Search for the cell housing the specified text and yield its [x, y] center coordinate. 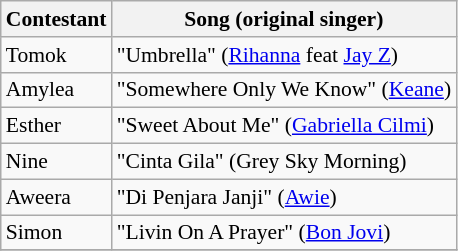
"Umbrella" (Rihanna feat Jay Z) [284, 55]
"Sweet About Me" (Gabriella Cilmi) [284, 126]
Contestant [56, 19]
Amylea [56, 90]
"Cinta Gila" (Grey Sky Morning) [284, 162]
Nine [56, 162]
Song (original singer) [284, 19]
Simon [56, 233]
"Livin On A Prayer" (Bon Jovi) [284, 233]
"Di Penjara Janji" (Awie) [284, 197]
Aweera [56, 197]
Esther [56, 126]
Tomok [56, 55]
"Somewhere Only We Know" (Keane) [284, 90]
